Scan for the cell matching the given text and deliver its [x, y] coordinate at center. 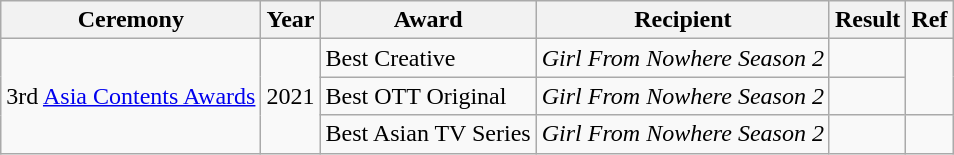
Award [428, 20]
Ceremony [131, 20]
Ref [930, 20]
3rd Asia Contents Awards [131, 96]
Recipient [682, 20]
Best OTT Original [428, 96]
Result [867, 20]
2021 [290, 96]
Best Creative [428, 58]
Year [290, 20]
Best Asian TV Series [428, 134]
